Provide the (x, y) coordinate of the cell's center where the given text is located.  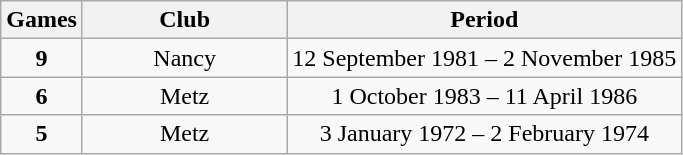
1 October 1983 – 11 April 1986 (484, 96)
Period (484, 20)
Club (184, 20)
9 (42, 58)
Nancy (184, 58)
Games (42, 20)
3 January 1972 – 2 February 1974 (484, 134)
5 (42, 134)
6 (42, 96)
12 September 1981 – 2 November 1985 (484, 58)
